Scan for the cell matching the given text and deliver its (x, y) coordinate at center. 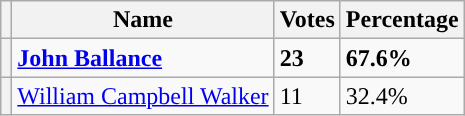
23 (307, 58)
Name (143, 20)
John Ballance (143, 58)
11 (307, 96)
Votes (307, 20)
67.6% (402, 58)
William Campbell Walker (143, 96)
32.4% (402, 96)
Percentage (402, 20)
